Pinpoint the cell where the given text exists, returning its (X, Y) midpoint coordinate. 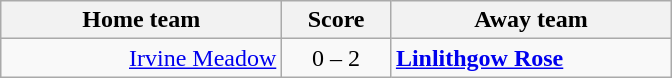
Home team (142, 20)
Irvine Meadow (142, 58)
Linlithgow Rose (530, 58)
Away team (530, 20)
Score (336, 20)
0 – 2 (336, 58)
